Capture the cell that displays the provided text and extract its [x, y] central coordinate. 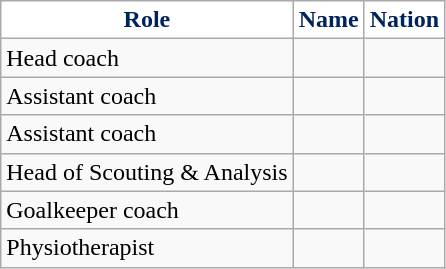
Physiotherapist [147, 248]
Goalkeeper coach [147, 210]
Nation [404, 20]
Head of Scouting & Analysis [147, 172]
Role [147, 20]
Head coach [147, 58]
Name [328, 20]
